Search for the cell housing the specified text and yield its [x, y] center coordinate. 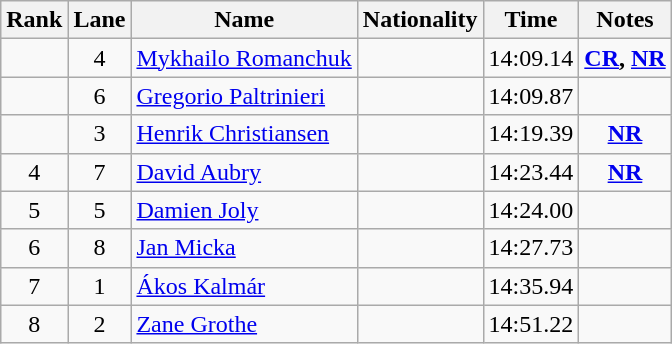
3 [100, 134]
14:27.73 [531, 248]
Nationality [420, 20]
Zane Grothe [244, 324]
David Aubry [244, 172]
14:09.87 [531, 96]
Name [244, 20]
Damien Joly [244, 210]
Ákos Kalmár [244, 286]
2 [100, 324]
Gregorio Paltrinieri [244, 96]
Mykhailo Romanchuk [244, 58]
14:51.22 [531, 324]
Henrik Christiansen [244, 134]
Jan Micka [244, 248]
Rank [34, 20]
14:24.00 [531, 210]
CR, NR [625, 58]
14:09.14 [531, 58]
14:19.39 [531, 134]
Lane [100, 20]
14:35.94 [531, 286]
Notes [625, 20]
1 [100, 286]
Time [531, 20]
14:23.44 [531, 172]
